Find where the given text appears and provide that cell's center as [X, Y] coordinate. 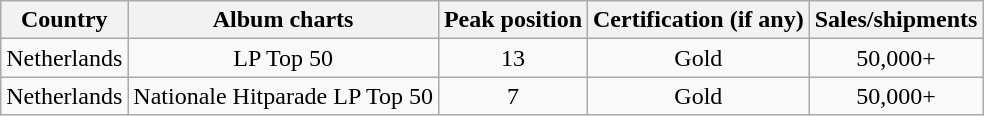
LP Top 50 [284, 58]
Nationale Hitparade LP Top 50 [284, 96]
Sales/shipments [896, 20]
7 [512, 96]
Peak position [512, 20]
Certification (if any) [699, 20]
13 [512, 58]
Country [64, 20]
Album charts [284, 20]
